Detect which cell encompasses the target text, then output its [x, y] center coordinate. 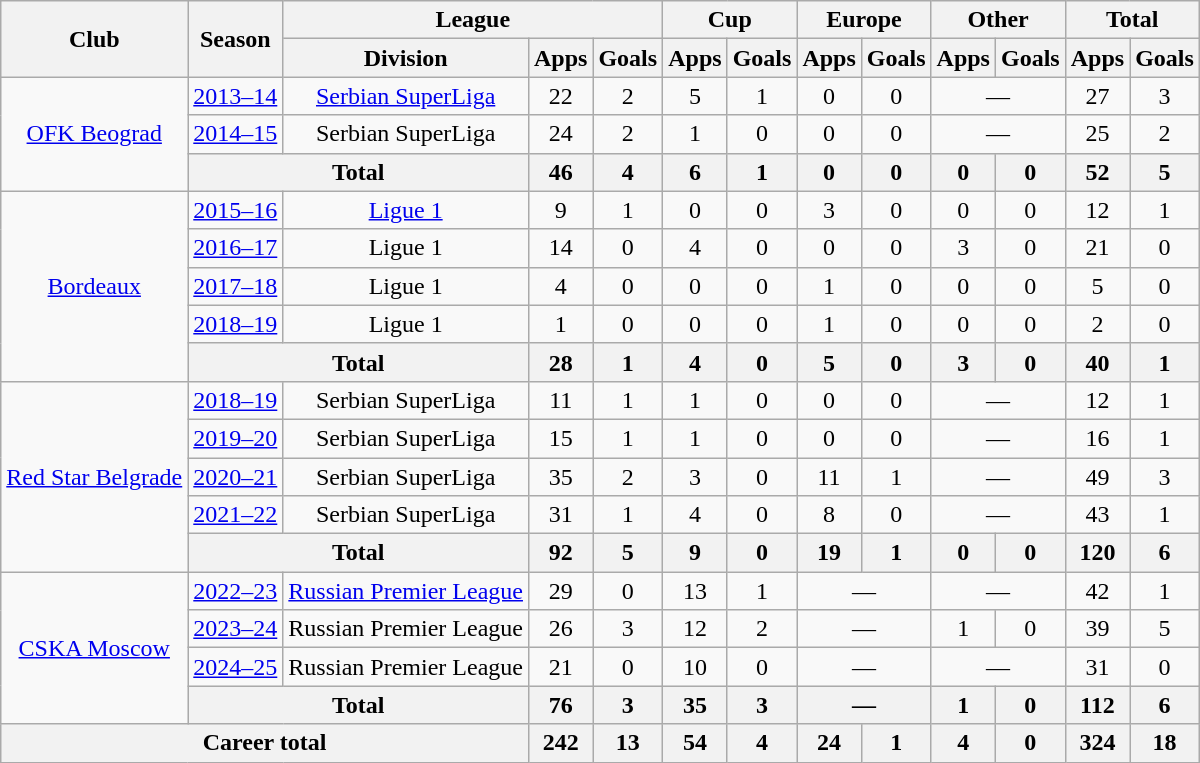
324 [1097, 743]
2023–24 [236, 629]
120 [1097, 553]
54 [695, 743]
29 [560, 591]
2021–22 [236, 515]
Season [236, 39]
39 [1097, 629]
49 [1097, 477]
26 [560, 629]
Club [94, 39]
10 [695, 667]
Career total [265, 743]
14 [560, 248]
League [473, 20]
27 [1097, 96]
Other [998, 20]
40 [1097, 362]
2019–20 [236, 438]
22 [560, 96]
42 [1097, 591]
242 [560, 743]
CSKA Moscow [94, 648]
2016–17 [236, 248]
52 [1097, 172]
25 [1097, 134]
28 [560, 362]
8 [829, 515]
15 [560, 438]
18 [1165, 743]
Europe [864, 20]
43 [1097, 515]
2013–14 [236, 96]
2020–21 [236, 477]
19 [829, 553]
76 [560, 705]
Cup [730, 20]
2015–16 [236, 210]
2014–15 [236, 134]
16 [1097, 438]
Red Star Belgrade [94, 476]
Bordeaux [94, 286]
2024–25 [236, 667]
2017–18 [236, 286]
Division [406, 58]
112 [1097, 705]
OFK Beograd [94, 134]
2022–23 [236, 591]
46 [560, 172]
92 [560, 553]
